Identify which cell holds the provided text, then report its (X, Y) central coordinate. 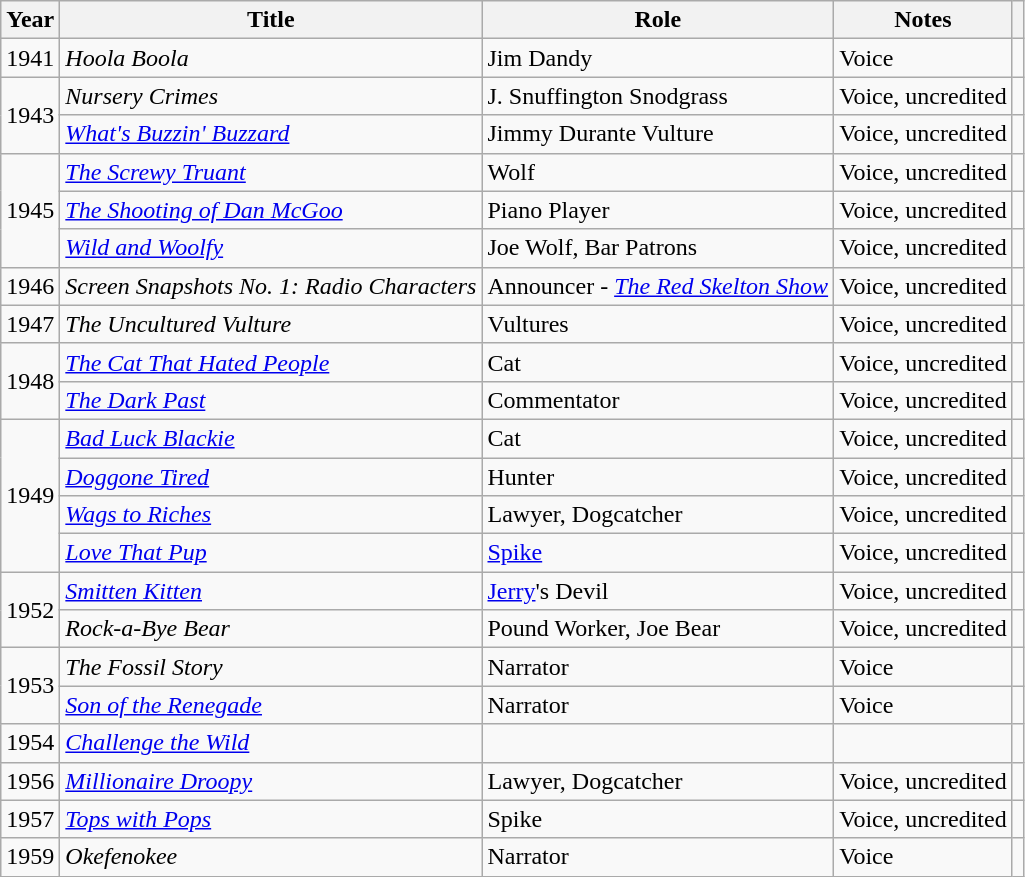
The Shooting of Dan McGoo (271, 210)
1947 (30, 324)
1941 (30, 58)
Love That Pup (271, 553)
Commentator (658, 400)
Son of the Renegade (271, 705)
Nursery Crimes (271, 96)
Wild and Woolfy (271, 248)
1946 (30, 286)
Jimmy Durante Vulture (658, 134)
Wags to Riches (271, 515)
1948 (30, 381)
Vultures (658, 324)
Millionaire Droopy (271, 781)
The Cat That Hated People (271, 362)
Doggone Tired (271, 477)
The Fossil Story (271, 667)
Bad Luck Blackie (271, 438)
1954 (30, 743)
1957 (30, 819)
1953 (30, 686)
Pound Worker, Joe Bear (658, 629)
1952 (30, 610)
1949 (30, 495)
What's Buzzin' Buzzard (271, 134)
Jerry's Devil (658, 591)
Rock-a-Bye Bear (271, 629)
Title (271, 20)
Piano Player (658, 210)
Wolf (658, 172)
Challenge the Wild (271, 743)
Announcer - The Red Skelton Show (658, 286)
1959 (30, 857)
The Screwy Truant (271, 172)
Okefenokee (271, 857)
Role (658, 20)
Joe Wolf, Bar Patrons (658, 248)
Jim Dandy (658, 58)
Hunter (658, 477)
J. Snuffington Snodgrass (658, 96)
Screen Snapshots No. 1: Radio Characters (271, 286)
Smitten Kitten (271, 591)
Year (30, 20)
Hoola Boola (271, 58)
Tops with Pops (271, 819)
1945 (30, 210)
1956 (30, 781)
1943 (30, 115)
Notes (924, 20)
The Uncultured Vulture (271, 324)
The Dark Past (271, 400)
